Pinpoint the cell where the given text exists, returning its (X, Y) midpoint coordinate. 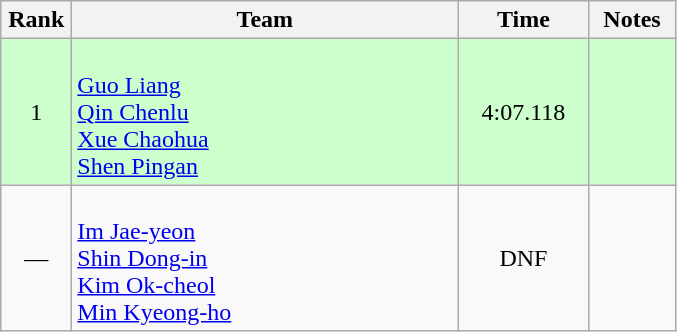
Time (524, 20)
Notes (632, 20)
4:07.118 (524, 112)
1 (36, 112)
Guo LiangQin ChenluXue ChaohuaShen Pingan (265, 112)
— (36, 258)
Rank (36, 20)
DNF (524, 258)
Team (265, 20)
Im Jae-yeonShin Dong-inKim Ok-cheolMin Kyeong-ho (265, 258)
